Output the (x, y) coordinate of the center of the cell containing the given text.  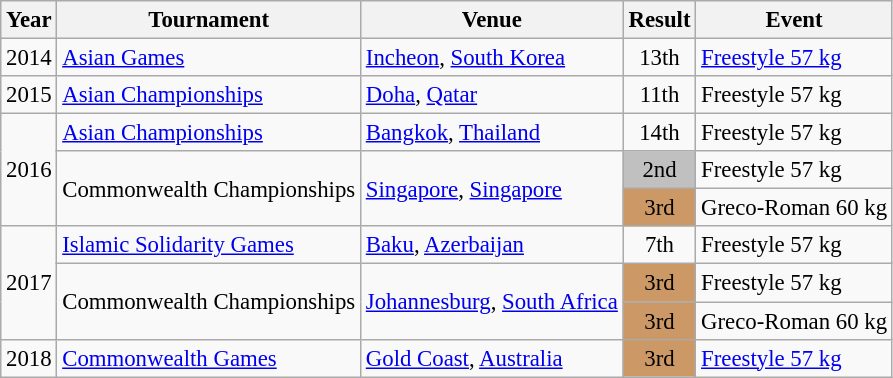
Commonwealth Games (209, 358)
Islamic Solidarity Games (209, 245)
14th (660, 133)
Baku, Azerbaijan (492, 245)
2014 (29, 58)
Year (29, 20)
7th (660, 245)
Tournament (209, 20)
Venue (492, 20)
13th (660, 58)
2016 (29, 170)
2018 (29, 358)
Singapore, Singapore (492, 188)
2015 (29, 95)
Incheon, South Korea (492, 58)
Bangkok, Thailand (492, 133)
Gold Coast, Australia (492, 358)
2017 (29, 282)
Doha, Qatar (492, 95)
Johannesburg, South Africa (492, 302)
Asian Games (209, 58)
Result (660, 20)
Event (794, 20)
11th (660, 95)
2nd (660, 170)
